Determine the [x, y] coordinate at the center of the cell enclosing the given text.  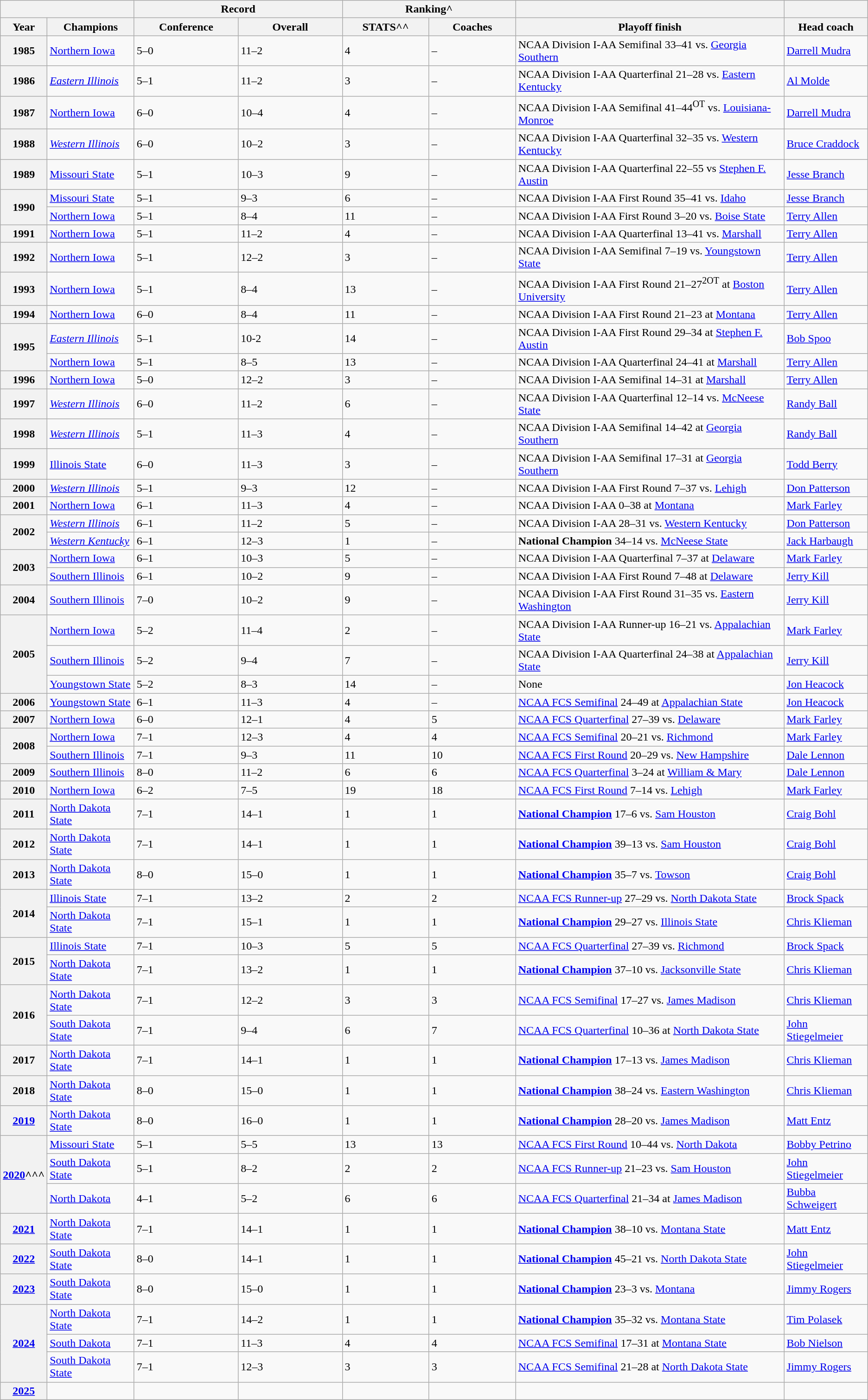
2020^^^ [24, 1175]
2017 [24, 1060]
2012 [24, 844]
1986 [24, 81]
1995 [24, 348]
1994 [24, 314]
National Champion 34–14 vs. McNeese State [650, 541]
NCAA Division I-AA 28–31 vs. Western Kentucky [650, 523]
NCAA FCS Semifinal 17–27 vs. James Madison [650, 1000]
NCAA Division I-AA Quarterfinal 7–37 at Delaware [650, 558]
NCAA Division I-AA First Round 29–34 at Stephen F. Austin [650, 338]
Bobby Petrino [826, 1145]
1998 [24, 434]
1990 [24, 207]
NCAA Division I-AA Quarterfinal 12–14 vs. McNeese State [650, 404]
19 [386, 790]
National Champion 38–10 vs. Montana State [650, 1229]
2018 [24, 1091]
NCAA Division I-AA Semifinal 33–41 vs. Georgia Southern [650, 51]
Coaches [472, 27]
4–1 [186, 1198]
2010 [24, 790]
NCAA Division I-AA First Round 3–20 vs. Boise State [650, 216]
1999 [24, 464]
NCAA Division I-AA Semifinal 17–31 at Georgia Southern [650, 464]
NCAA Division I-AA Semifinal 41–44OT vs. Louisiana-Monroe [650, 113]
1992 [24, 258]
2009 [24, 773]
National Champion 39–13 vs. Sam Houston [650, 844]
NCAA FCS Runner-up 21–23 vs. Sam Houston [650, 1169]
Western Kentucky [91, 541]
18 [472, 790]
NCAA Division I-AA Quarterfinal 22–55 vs Stephen F. Austin [650, 174]
NCAA Division I-AA Quarterfinal 13–41 vs. Marshall [650, 234]
1987 [24, 113]
8–5 [290, 362]
National Champion 37–10 vs. Jacksonville State [650, 969]
Ranking^ [429, 9]
2015 [24, 961]
National Champion 38–24 vs. Eastern Washington [650, 1091]
2025 [24, 1391]
2011 [24, 814]
2002 [24, 532]
14–2 [290, 1319]
NCAA FCS First Round 10–44 vs. North Dakota [650, 1145]
NCAA Division I-AA Quarterfinal 32–35 vs. Western Kentucky [650, 145]
1988 [24, 145]
Tim Polasek [826, 1319]
Bob Spoo [826, 338]
2023 [24, 1289]
2003 [24, 567]
National Champion 17–13 vs. James Madison [650, 1060]
2008 [24, 746]
National Champion 28–20 vs. James Madison [650, 1121]
10-2 [290, 338]
2005 [24, 654]
NCAA Division I-AA First Round 21–272OT at Boston University [650, 289]
NCAA Division I-AA Runner-up 16–21 vs. Appalachian State [650, 630]
2004 [24, 600]
NCAA Division I-AA First Round 7–37 vs. Lehigh [650, 488]
2000 [24, 488]
2022 [24, 1259]
8–2 [290, 1169]
6–2 [186, 790]
5–5 [290, 1145]
NCAA FCS Quarterfinal 10–36 at North Dakota State [650, 1030]
Bruce Craddock [826, 145]
2006 [24, 702]
National Champion 29–27 vs. Illinois State [650, 922]
Jack Harbaugh [826, 541]
2024 [24, 1343]
2013 [24, 874]
2014 [24, 913]
NCAA Division I-AA First Round 31–35 vs. Eastern Washington [650, 600]
2001 [24, 506]
Record [238, 9]
NCAA FCS Quarterfinal 27–39 vs. Delaware [650, 720]
National Champion 23–3 vs. Montana [650, 1289]
Head coach [826, 27]
NCAA Division I-AA First Round 21–23 at Montana [650, 314]
Playoff finish [650, 27]
STATS^^ [386, 27]
NCAA Division I-AA Quarterfinal 24–41 at Marshall [650, 362]
NCAA FCS Quarterfinal 27–39 vs. Richmond [650, 946]
NCAA FCS Semifinal 17–31 at Montana State [650, 1343]
15–1 [290, 922]
Al Molde [826, 81]
2021 [24, 1229]
2019 [24, 1121]
1997 [24, 404]
NCAA FCS Semifinal 20–21 vs. Richmond [650, 737]
NCAA Division I-AA First Round 7–48 at Delaware [650, 576]
NCAA FCS Semifinal 21–28 at North Dakota State [650, 1367]
NCAA FCS First Round 7–14 vs. Lehigh [650, 790]
None [650, 684]
2016 [24, 1015]
NCAA Division I-AA Semifinal 14–31 at Marshall [650, 380]
North Dakota [91, 1198]
National Champion 35–7 vs. Towson [650, 874]
Champions [91, 27]
12–1 [290, 720]
NCAA Division I-AA 0–38 at Montana [650, 506]
7–5 [290, 790]
Overall [290, 27]
Bob Nielson [826, 1343]
South Dakota [91, 1343]
1991 [24, 234]
2007 [24, 720]
NCAA FCS Semifinal 24–49 at Appalachian State [650, 702]
NCAA FCS Runner-up 27–29 vs. North Dakota State [650, 898]
National Champion 35–32 vs. Montana State [650, 1319]
11–4 [290, 630]
NCAA FCS Quarterfinal 21–34 at James Madison [650, 1198]
12 [386, 488]
10–4 [290, 113]
8–3 [290, 684]
1985 [24, 51]
Todd Berry [826, 464]
10 [472, 755]
NCAA FCS First Round 20–29 vs. New Hampshire [650, 755]
National Champion 45–21 vs. North Dakota State [650, 1259]
7–0 [186, 600]
1993 [24, 289]
National Champion 17–6 vs. Sam Houston [650, 814]
NCAA Division I-AA Quarterfinal 21–28 vs. Eastern Kentucky [650, 81]
Conference [186, 27]
Year [24, 27]
1996 [24, 380]
NCAA Division I-AA First Round 35–41 vs. Idaho [650, 198]
1989 [24, 174]
NCAA Division I-AA Semifinal 7–19 vs. Youngstown State [650, 258]
NCAA FCS Quarterfinal 3–24 at William & Mary [650, 773]
NCAA Division I-AA Quarterfinal 24–38 at Appalachian State [650, 660]
16–0 [290, 1121]
Bubba Schweigert [826, 1198]
NCAA Division I-AA Semifinal 14–42 at Georgia Southern [650, 434]
